Determine the (x, y) coordinate at the center of the cell enclosing the given text.  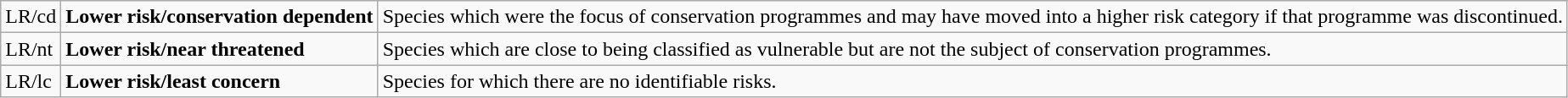
Species for which there are no identifiable risks. (973, 81)
Lower risk/near threatened (219, 49)
Species which are close to being classified as vulnerable but are not the subject of conservation programmes. (973, 49)
LR/cd (31, 17)
LR/nt (31, 49)
LR/lc (31, 81)
Lower risk/least concern (219, 81)
Species which were the focus of conservation programmes and may have moved into a higher risk category if that programme was discontinued. (973, 17)
Lower risk/conservation dependent (219, 17)
